Provide the (X, Y) coordinate of the cell's center where the given text is located.  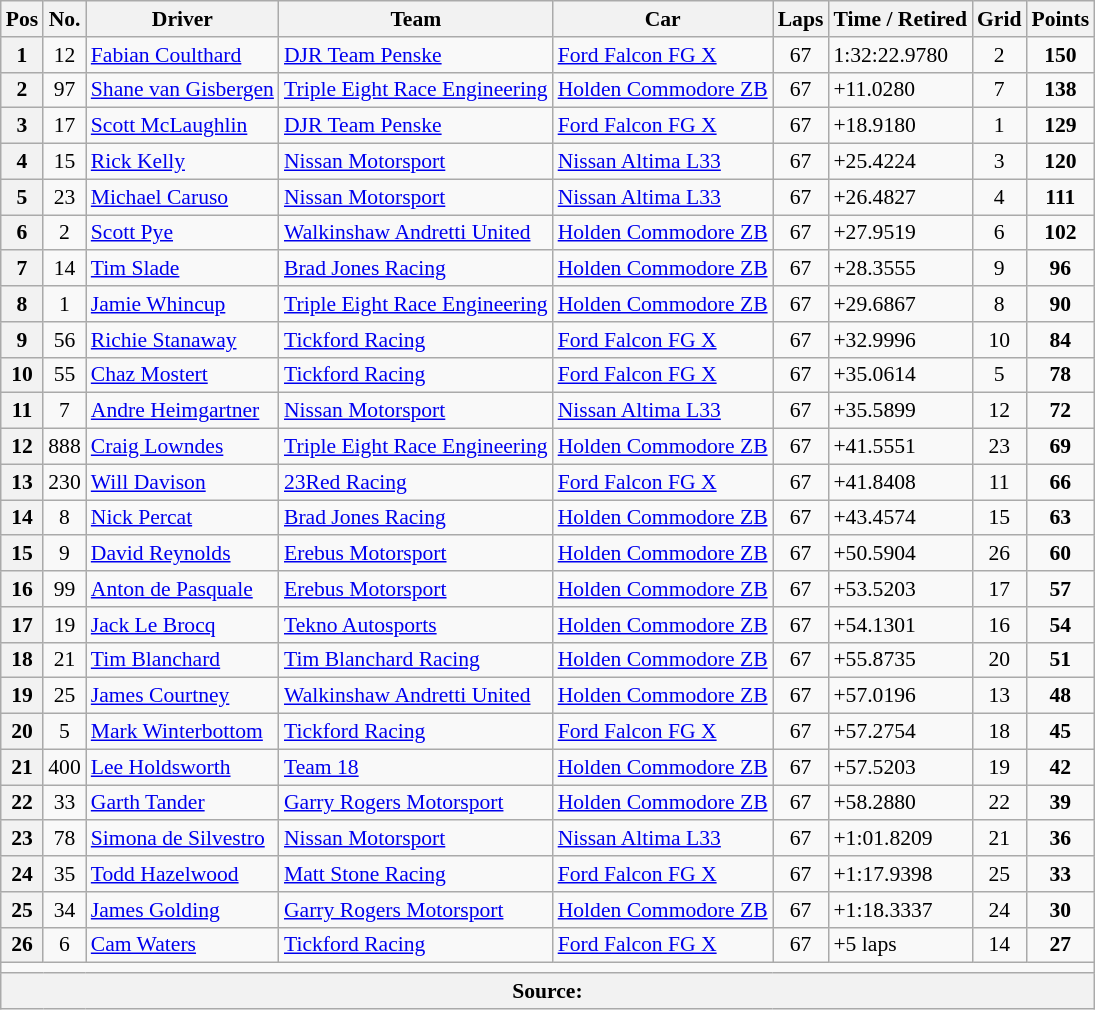
James Golding (182, 910)
Fabian Coulthard (182, 55)
60 (1061, 554)
42 (1061, 767)
120 (1061, 162)
+58.2880 (900, 803)
Tekno Autosports (416, 625)
Anton de Pasquale (182, 589)
97 (64, 90)
+53.5203 (900, 589)
+35.5899 (900, 411)
Cam Waters (182, 945)
888 (64, 447)
56 (64, 340)
Tim Slade (182, 269)
55 (64, 375)
Rick Kelly (182, 162)
150 (1061, 55)
34 (64, 910)
+57.5203 (900, 767)
99 (64, 589)
+41.8408 (900, 482)
Driver (182, 19)
Jack Le Brocq (182, 625)
400 (64, 767)
27 (1061, 945)
+43.4574 (900, 518)
Pos (22, 19)
Points (1061, 19)
51 (1061, 660)
Lee Holdsworth (182, 767)
129 (1061, 126)
Scott McLaughlin (182, 126)
+32.9996 (900, 340)
Craig Lowndes (182, 447)
Garth Tander (182, 803)
230 (64, 482)
+55.8735 (900, 660)
+11.0280 (900, 90)
+1:17.9398 (900, 874)
57 (1061, 589)
102 (1061, 233)
Source: (548, 991)
+27.9519 (900, 233)
Scott Pye (182, 233)
Grid (1000, 19)
Laps (801, 19)
+1:01.8209 (900, 839)
Will Davison (182, 482)
+5 laps (900, 945)
Team (416, 19)
66 (1061, 482)
Todd Hazelwood (182, 874)
+25.4224 (900, 162)
45 (1061, 732)
1:32:22.9780 (900, 55)
72 (1061, 411)
+26.4827 (900, 197)
Mark Winterbottom (182, 732)
36 (1061, 839)
Tim Blanchard Racing (416, 660)
Shane van Gisbergen (182, 90)
+50.5904 (900, 554)
+29.6867 (900, 304)
69 (1061, 447)
84 (1061, 340)
Nick Percat (182, 518)
David Reynolds (182, 554)
+1:18.3337 (900, 910)
Richie Stanaway (182, 340)
+41.5551 (900, 447)
48 (1061, 696)
111 (1061, 197)
90 (1061, 304)
Matt Stone Racing (416, 874)
Jamie Whincup (182, 304)
+28.3555 (900, 269)
James Courtney (182, 696)
+18.9180 (900, 126)
Time / Retired (900, 19)
30 (1061, 910)
23Red Racing (416, 482)
Team 18 (416, 767)
Chaz Mostert (182, 375)
+35.0614 (900, 375)
96 (1061, 269)
35 (64, 874)
Simona de Silvestro (182, 839)
54 (1061, 625)
No. (64, 19)
Andre Heimgartner (182, 411)
+57.0196 (900, 696)
63 (1061, 518)
Car (663, 19)
39 (1061, 803)
+57.2754 (900, 732)
Michael Caruso (182, 197)
Tim Blanchard (182, 660)
138 (1061, 90)
+54.1301 (900, 625)
